Provide the (x, y) coordinate of the cell's center where the given text is located.  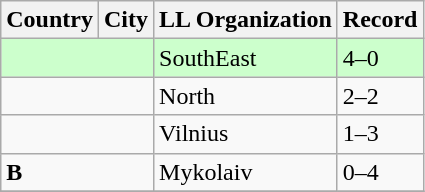
Mykolaiv (246, 172)
Record (380, 20)
B (78, 172)
4–0 (380, 58)
SouthEast (246, 58)
Country (50, 20)
0–4 (380, 172)
North (246, 96)
City (126, 20)
LL Organization (246, 20)
1–3 (380, 134)
2–2 (380, 96)
Vilnius (246, 134)
